Provide the (X, Y) coordinate of the cell's center where the given text is located.  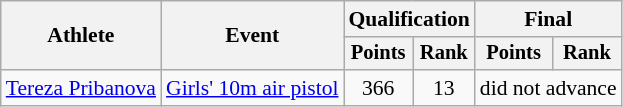
Girls' 10m air pistol (252, 88)
Qualification (410, 19)
Event (252, 36)
366 (378, 88)
Athlete (81, 36)
Tereza Pribanova (81, 88)
did not advance (548, 88)
13 (444, 88)
Final (548, 19)
